Capture the cell that displays the provided text and extract its (X, Y) central coordinate. 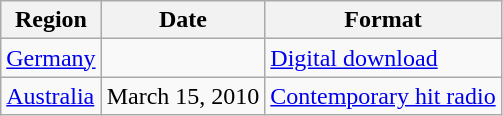
Digital download (383, 58)
Date (183, 20)
Contemporary hit radio (383, 96)
Australia (51, 96)
Format (383, 20)
Germany (51, 58)
Region (51, 20)
March 15, 2010 (183, 96)
